Capture the cell that displays the provided text and extract its [X, Y] central coordinate. 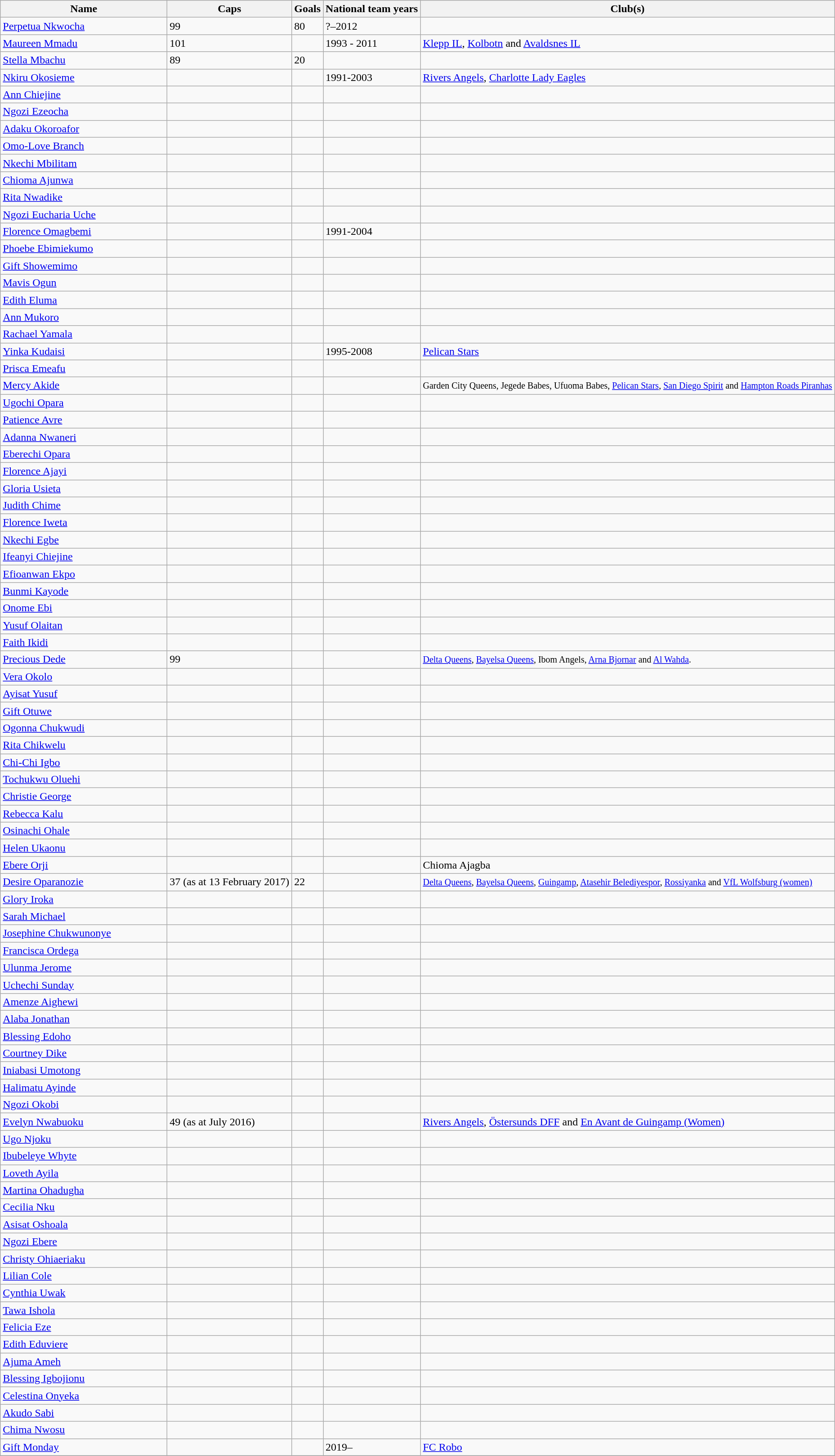
Adanna Nwaneri [84, 437]
Nkiru Okosieme [84, 77]
Pelican Stars [628, 351]
Gift Showemimo [84, 266]
Onome Ebi [84, 608]
Gloria Usieta [84, 488]
Precious Dede [84, 659]
Iniabasi Umotong [84, 1071]
Efioanwan Ekpo [84, 574]
Uchechi Sunday [84, 985]
Chioma Ajunwa [84, 180]
Florence Ajayi [84, 471]
Delta Queens, Bayelsa Queens, Guingamp, Atasehir Belediyespor, Rossiyanka and VfL Wolfsburg (women) [628, 882]
Glory Iroka [84, 899]
Ngozi Ezeocha [84, 112]
Celestina Onyeka [84, 1396]
Ifeanyi Chiejine [84, 557]
FC Robo [628, 1447]
Christie George [84, 797]
Evelyn Nwabuoku [84, 1122]
Rachael Yamala [84, 334]
Tawa Ishola [84, 1310]
Blessing Edoho [84, 1036]
Bunmi Kayode [84, 591]
Ngozi Ebere [84, 1241]
Nkechi Egbe [84, 540]
Ngozi Eucharia Uche [84, 215]
Josephine Chukwunonye [84, 933]
Desire Oparanozie [84, 882]
Caps [229, 9]
80 [308, 26]
Amenze Aighewi [84, 1002]
Delta Queens, Bayelsa Queens, Ibom Angels, Arna Bjornar and Al Wahda. [628, 659]
Chi-Chi Igbo [84, 762]
Faith Ikidi [84, 642]
Akudo Sabi [84, 1413]
Christy Ohiaeriaku [84, 1259]
Club(s) [628, 9]
National team years [372, 9]
1991-2003 [372, 77]
Rita Nwadike [84, 197]
Gift Otuwe [84, 711]
Florence Omagbemi [84, 232]
?–2012 [372, 26]
Lilian Cole [84, 1276]
20 [308, 60]
Yusuf Olaitan [84, 625]
49 (as at July 2016) [229, 1122]
Perpetua Nkwocha [84, 26]
Tochukwu Oluehi [84, 780]
Gift Monday [84, 1447]
Edith Eluma [84, 300]
Florence Iweta [84, 523]
Ibubeleye Whyte [84, 1156]
Mercy Akide [84, 385]
Francisca Ordega [84, 950]
Omo-Love Branch [84, 146]
Rivers Angels, Östersunds DFF and En Avant de Guingamp (Women) [628, 1122]
Osinachi Ohale [84, 831]
Loveth Ayila [84, 1173]
101 [229, 43]
Prisca Emeafu [84, 368]
Judith Chime [84, 506]
Rebecca Kalu [84, 814]
22 [308, 882]
Klepp IL, Kolbotn and Avaldsnes IL [628, 43]
1991-2004 [372, 232]
Maureen Mmadu [84, 43]
Rita Chikwelu [84, 745]
Name [84, 9]
Patience Avre [84, 420]
Asisat Oshoala [84, 1224]
Martina Ohadugha [84, 1190]
Courtney Dike [84, 1053]
Halimatu Ayinde [84, 1088]
1995-2008 [372, 351]
37 (as at 13 February 2017) [229, 882]
Ann Chiejine [84, 94]
Adaku Okoroafor [84, 129]
Chioma Ajagba [628, 865]
Edith Eduviere [84, 1344]
Ngozi Okobi [84, 1105]
Ajuma Ameh [84, 1362]
Mavis Ogun [84, 283]
Helen Ukaonu [84, 848]
Garden City Queens, Jegede Babes, Ufuoma Babes, Pelican Stars, San Diego Spirit and Hampton Roads Piranhas [628, 385]
2019– [372, 1447]
Yinka Kudaisi [84, 351]
89 [229, 60]
Ayisat Yusuf [84, 694]
Vera Okolo [84, 676]
Chima Nwosu [84, 1430]
Alaba Jonathan [84, 1019]
Goals [308, 9]
Ulunma Jerome [84, 968]
Sarah Michael [84, 916]
Phoebe Ebimiekumo [84, 249]
Cecilia Nku [84, 1207]
Ugo Njoku [84, 1139]
Cynthia Uwak [84, 1293]
Rivers Angels, Charlotte Lady Eagles [628, 77]
1993 - 2011 [372, 43]
Ann Mukoro [84, 317]
Eberechi Opara [84, 454]
Stella Mbachu [84, 60]
Ogonna Chukwudi [84, 728]
Blessing Igbojionu [84, 1379]
Ugochi Opara [84, 403]
Nkechi Mbilitam [84, 163]
Felicia Eze [84, 1327]
Ebere Orji [84, 865]
